From the cell containing the given text, extract its center point as (X, Y) coordinate. 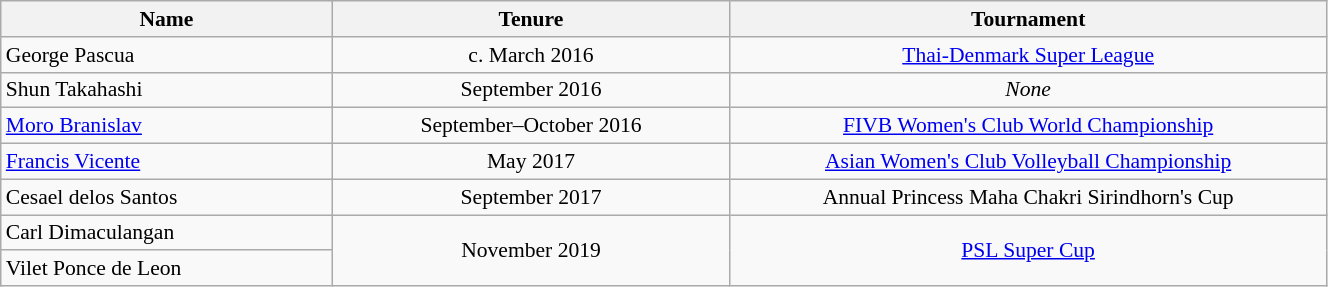
Asian Women's Club Volleyball Championship (1028, 162)
c. March 2016 (531, 55)
George Pascua (166, 55)
Tenure (531, 19)
September 2016 (531, 90)
None (1028, 90)
Cesael delos Santos (166, 197)
FIVB Women's Club World Championship (1028, 126)
Carl Dimaculangan (166, 233)
Annual Princess Maha Chakri Sirindhorn's Cup (1028, 197)
Thai-Denmark Super League (1028, 55)
Vilet Ponce de Leon (166, 269)
PSL Super Cup (1028, 250)
September 2017 (531, 197)
September–October 2016 (531, 126)
Moro Branislav (166, 126)
May 2017 (531, 162)
Tournament (1028, 19)
Francis Vicente (166, 162)
Shun Takahashi (166, 90)
Name (166, 19)
November 2019 (531, 250)
